Detect which cell encompasses the target text, then output its (X, Y) center coordinate. 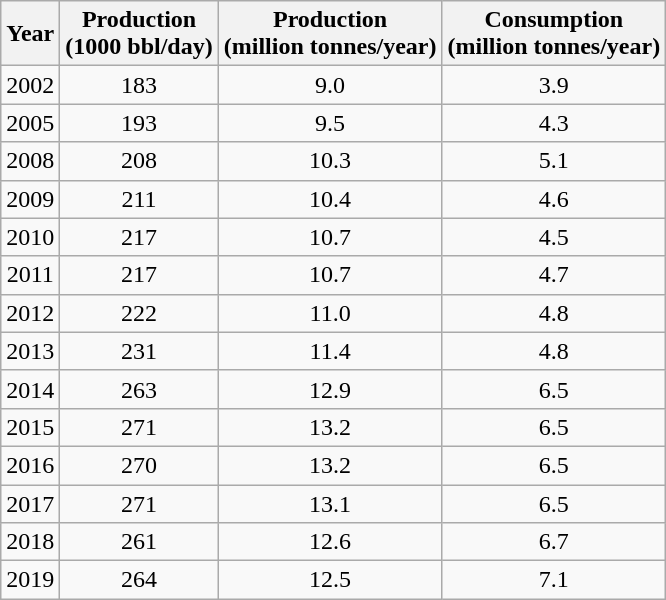
2011 (30, 275)
2019 (30, 580)
264 (139, 580)
Production(1000 bbl/day) (139, 34)
10.4 (330, 199)
208 (139, 161)
10.3 (330, 161)
263 (139, 389)
11.0 (330, 313)
2009 (30, 199)
Consumption(million tonnes/year) (554, 34)
2002 (30, 85)
2017 (30, 503)
Production(million tonnes/year) (330, 34)
183 (139, 85)
2013 (30, 351)
2010 (30, 237)
2016 (30, 465)
222 (139, 313)
2012 (30, 313)
4.6 (554, 199)
7.1 (554, 580)
4.5 (554, 237)
11.4 (330, 351)
Year (30, 34)
9.0 (330, 85)
231 (139, 351)
2018 (30, 542)
3.9 (554, 85)
4.7 (554, 275)
193 (139, 123)
261 (139, 542)
2015 (30, 427)
6.7 (554, 542)
4.3 (554, 123)
211 (139, 199)
2014 (30, 389)
2005 (30, 123)
9.5 (330, 123)
2008 (30, 161)
5.1 (554, 161)
12.6 (330, 542)
12.9 (330, 389)
12.5 (330, 580)
13.1 (330, 503)
270 (139, 465)
